Capture the cell that displays the provided text and extract its [x, y] central coordinate. 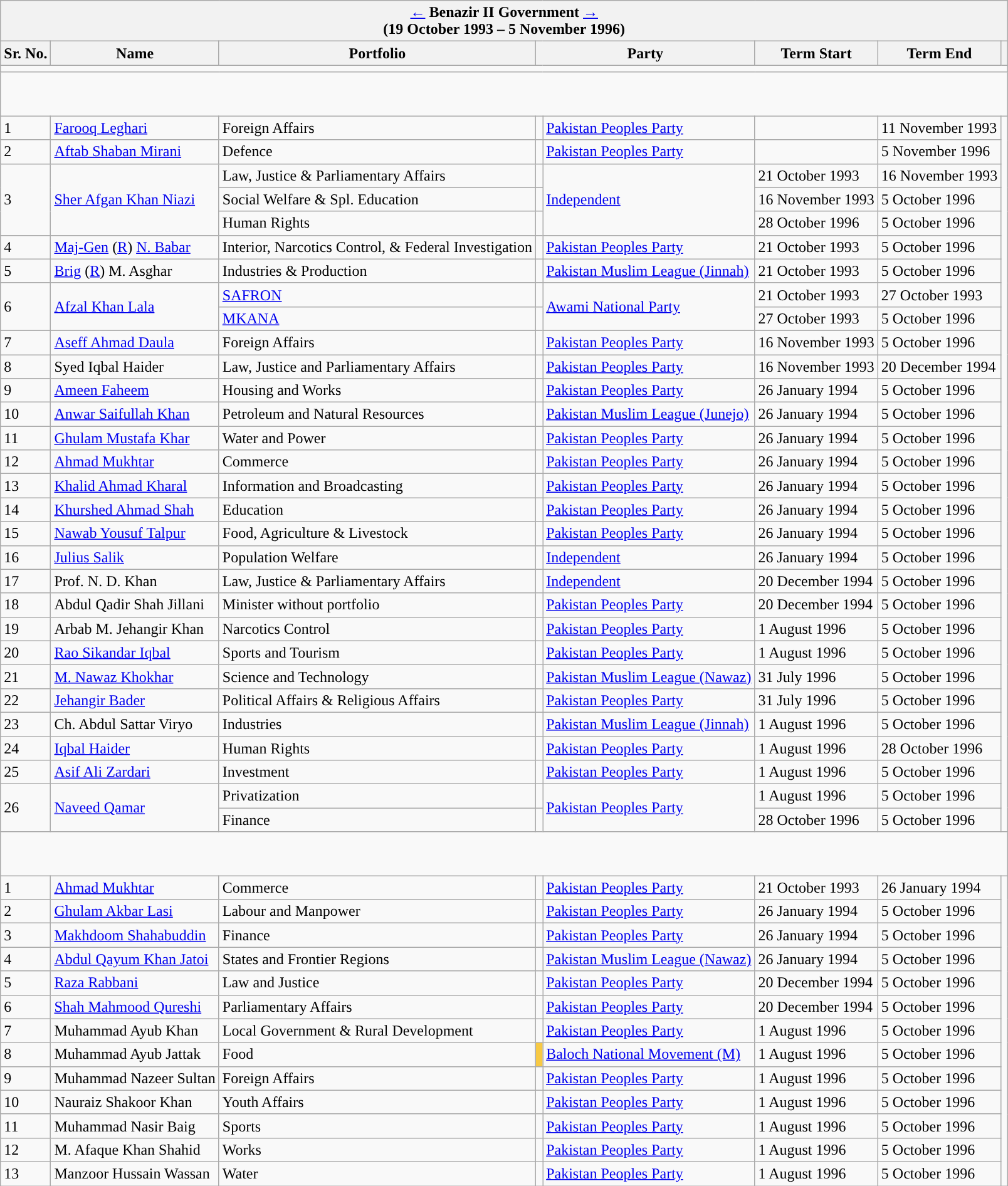
Shah Mahmood Qureshi [135, 1007]
5 November 1996 [939, 152]
Name [135, 53]
16 [26, 557]
Information and Broadcasting [377, 486]
Party [646, 53]
Manzoor Hussain Wassan [135, 1173]
Law, Justice and Parliamentary Affairs [377, 367]
Jehangir Bader [135, 700]
Industries [377, 724]
Population Welfare [377, 557]
18 [26, 605]
Khurshed Ahmad Shah [135, 510]
22 [26, 700]
Works [377, 1150]
Ameen Faheem [135, 391]
Muhammad Nasir Baig [135, 1126]
Minister without portfolio [377, 605]
← Benazir II Government →(19 October 1993 – 5 November 1996) [504, 21]
States and Frontier Regions [377, 959]
Naveed Qamar [135, 808]
Muhammad Ayub Jattak [135, 1054]
17 [26, 581]
Portfolio [377, 53]
Interior, Narcotics Control, & Federal Investigation [377, 247]
Pakistan Muslim League (Junejo) [649, 414]
Social Welfare & Spl. Education [377, 199]
Julius Salik [135, 557]
Law and Justice [377, 983]
Parliamentary Affairs [377, 1007]
Iqbal Haider [135, 748]
Sher Afgan Khan Niazi [135, 199]
Khalid Ahmad Kharal [135, 486]
21 [26, 676]
Muhammad Nazeer Sultan [135, 1078]
Defence [377, 152]
Sr. No. [26, 53]
24 [26, 748]
15 [26, 533]
Syed Iqbal Haider [135, 367]
25 [26, 772]
Investment [377, 772]
M. Nawaz Khokhar [135, 676]
Science and Technology [377, 676]
Ghulam Mustafa Khar [135, 438]
Maj-Gen (R) N. Babar [135, 247]
Awami National Party [649, 307]
Prof. N. D. Khan [135, 581]
Asif Ali Zardari [135, 772]
Anwar Saifullah Khan [135, 414]
Aseff Ahmad Daula [135, 342]
Aftab Shaban Mirani [135, 152]
11 November 1993 [939, 128]
Food, Agriculture & Livestock [377, 533]
19 [26, 629]
Sports [377, 1126]
M. Afaque Khan Shahid [135, 1150]
Nawab Yousuf Talpur [135, 533]
Farooq Leghari [135, 128]
Makhdoom Shahabuddin [135, 935]
14 [26, 510]
Water and Power [377, 438]
Raza Rabbani [135, 983]
Ghulam Akbar Lasi [135, 911]
Baloch National Movement (M) [649, 1054]
Housing and Works [377, 391]
Abdul Qayum Khan Jatoi [135, 959]
MKANA [377, 318]
Rao Sikandar Iqbal [135, 653]
Nauraiz Shakoor Khan [135, 1102]
Education [377, 510]
Term End [939, 53]
Industries & Production [377, 271]
Abdul Qadir Shah Jillani [135, 605]
23 [26, 724]
Muhammad Ayub Khan [135, 1031]
Local Government & Rural Development [377, 1031]
Youth Affairs [377, 1102]
Sports and Tourism [377, 653]
SAFRON [377, 295]
Petroleum and Natural Resources [377, 414]
20 [26, 653]
Water [377, 1173]
26 [26, 808]
Labour and Manpower [377, 911]
Political Affairs & Religious Affairs [377, 700]
Afzal Khan Lala [135, 307]
Arbab M. Jehangir Khan [135, 629]
Privatization [377, 796]
Narcotics Control [377, 629]
Brig (R) M. Asghar [135, 271]
Food [377, 1054]
Term Start [816, 53]
Ch. Abdul Sattar Viryo [135, 724]
